Capture the cell that displays the provided text and extract its (X, Y) central coordinate. 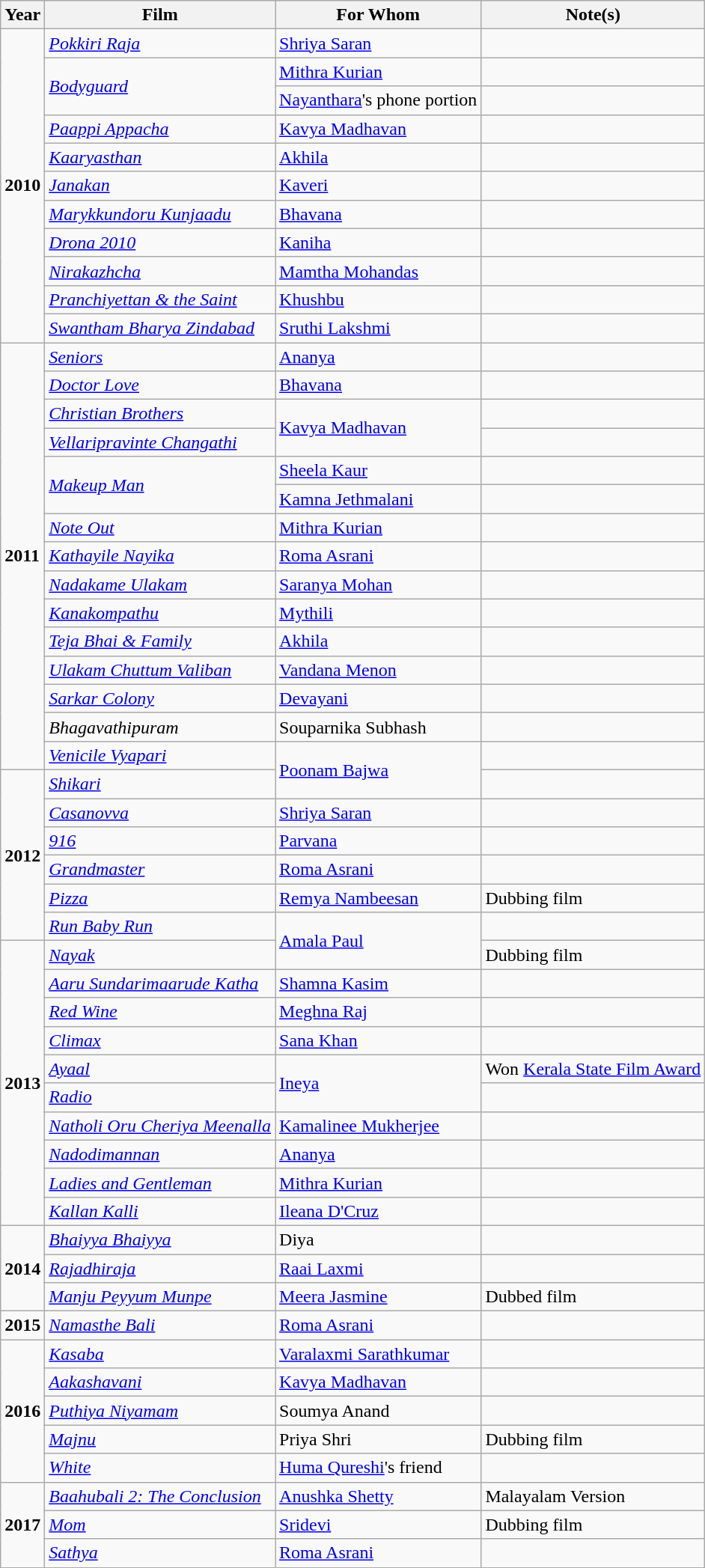
2014 (22, 1268)
Parvana (379, 841)
Majnu (160, 1439)
Makeup Man (160, 485)
Seniors (160, 357)
2016 (22, 1411)
2015 (22, 1326)
Sana Khan (379, 1040)
Climax (160, 1040)
Red Wine (160, 1012)
Grandmaster (160, 870)
Kamalinee Mukherjee (379, 1126)
Puthiya Niyamam (160, 1411)
Soumya Anand (379, 1411)
Nadakame Ulakam (160, 585)
Ileana D'Cruz (379, 1211)
Nayanthara's phone portion (379, 100)
Kallan Kalli (160, 1211)
Remya Nambeesan (379, 898)
Janakan (160, 186)
Bhagavathipuram (160, 727)
Poonam Bajwa (379, 769)
Year (22, 15)
Ladies and Gentleman (160, 1183)
2010 (22, 186)
Run Baby Run (160, 927)
916 (160, 841)
Shikari (160, 784)
Mom (160, 1525)
For Whom (379, 15)
Pokkiri Raja (160, 43)
Mamtha Mohandas (379, 271)
Sridevi (379, 1525)
Sruthi Lakshmi (379, 328)
Nirakazhcha (160, 271)
Diya (379, 1239)
Won Kerala State Film Award (593, 1069)
Sathya (160, 1553)
Ineya (379, 1083)
Note(s) (593, 15)
Natholi Oru Cheriya Meenalla (160, 1126)
Baahubali 2: The Conclusion (160, 1496)
Devayani (379, 698)
Kaveri (379, 186)
Marykkundoru Kunjaadu (160, 214)
Venicile Vyapari (160, 755)
Raai Laxmi (379, 1269)
Bodyguard (160, 86)
Rajadhiraja (160, 1269)
Aakashavani (160, 1382)
Priya Shri (379, 1439)
Kaaryasthan (160, 157)
Drona 2010 (160, 242)
Kanakompathu (160, 613)
Kathayile Nayika (160, 556)
Huma Qureshi's friend (379, 1468)
Note Out (160, 528)
Nayak (160, 955)
Malayalam Version (593, 1496)
Paappi Appacha (160, 129)
2017 (22, 1525)
Shamna Kasim (379, 983)
Anushka Shetty (379, 1496)
2012 (22, 855)
Radio (160, 1097)
Ayaal (160, 1069)
Bhaiyya Bhaiyya (160, 1239)
Meera Jasmine (379, 1297)
Mythili (379, 613)
Casanovva (160, 812)
Varalaxmi Sarathkumar (379, 1354)
Christian Brothers (160, 414)
Souparnika Subhash (379, 727)
Kasaba (160, 1354)
Meghna Raj (379, 1012)
Vellaripravinte Changathi (160, 442)
Khushbu (379, 299)
Namasthe Bali (160, 1326)
Sarkar Colony (160, 698)
2011 (22, 557)
White (160, 1468)
Ulakam Chuttum Valiban (160, 670)
Dubbed film (593, 1297)
Pizza (160, 898)
Vandana Menon (379, 670)
Aaru Sundarimaarude Katha (160, 983)
Manju Peyyum Munpe (160, 1297)
Kamna Jethmalani (379, 499)
Kaniha (379, 242)
2013 (22, 1084)
Swantham Bharya Zindabad (160, 328)
Film (160, 15)
Sheela Kaur (379, 471)
Pranchiyettan & the Saint (160, 299)
Saranya Mohan (379, 585)
Teja Bhai & Family (160, 641)
Nadodimannan (160, 1154)
Doctor Love (160, 385)
Amala Paul (379, 941)
